Output the [x, y] coordinate of the center of the cell containing the given text.  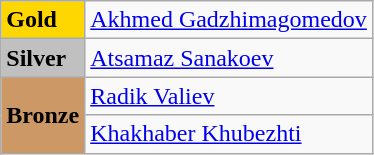
Gold [43, 20]
Khakhaber Khubezhti [229, 134]
Silver [43, 58]
Bronze [43, 115]
Atsamaz Sanakoev [229, 58]
Radik Valiev [229, 96]
Akhmed Gadzhimagomedov [229, 20]
